Find where the given text appears and provide that cell's center as (X, Y) coordinate. 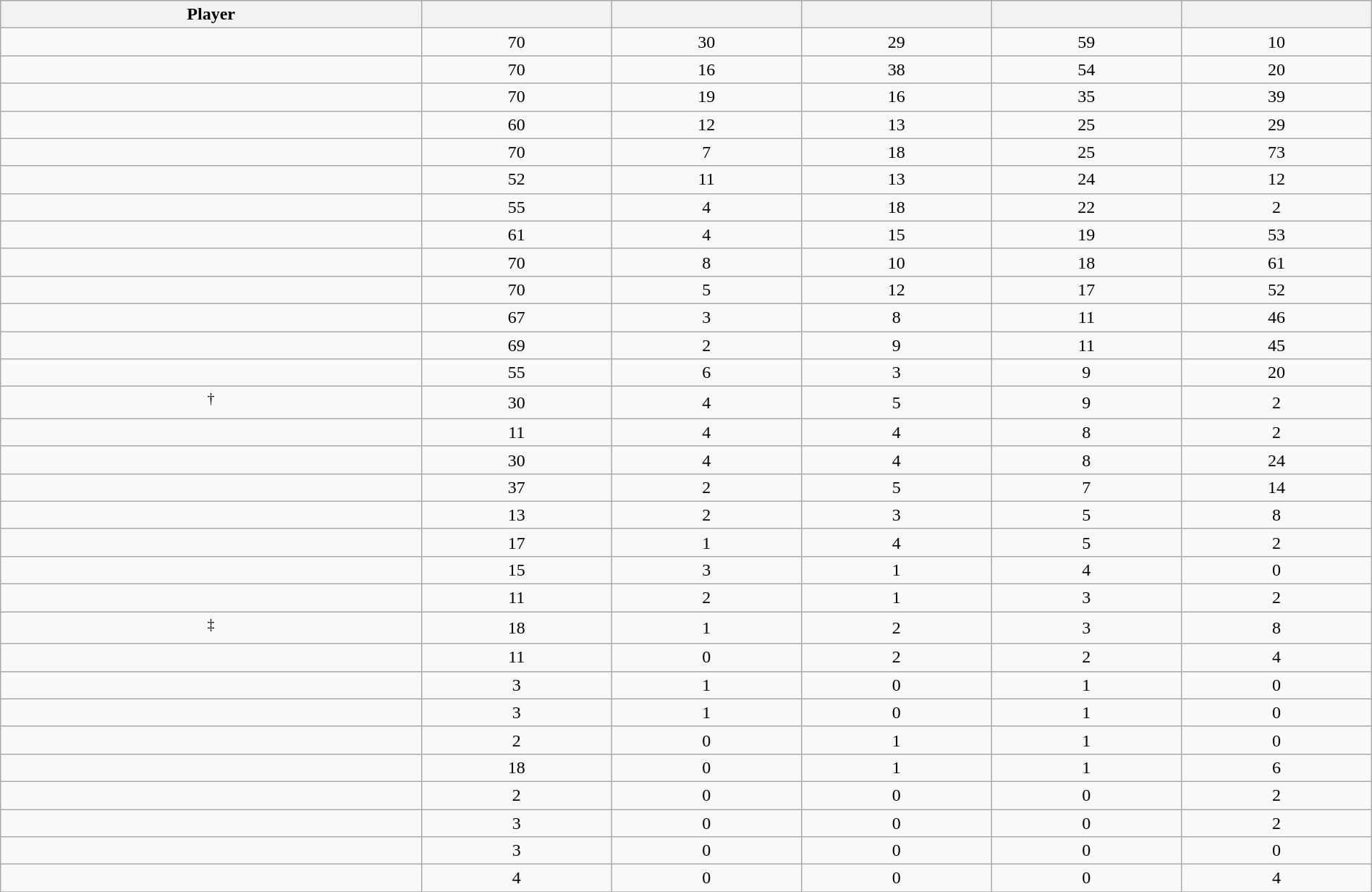
73 (1276, 152)
‡ (211, 628)
39 (1276, 97)
22 (1087, 207)
38 (897, 70)
69 (517, 345)
37 (517, 487)
54 (1087, 70)
59 (1087, 42)
45 (1276, 345)
† (211, 403)
60 (517, 125)
14 (1276, 487)
35 (1087, 97)
67 (517, 317)
46 (1276, 317)
Player (211, 14)
53 (1276, 235)
